Locate the cell with the specified text and output its (X, Y) center coordinate. 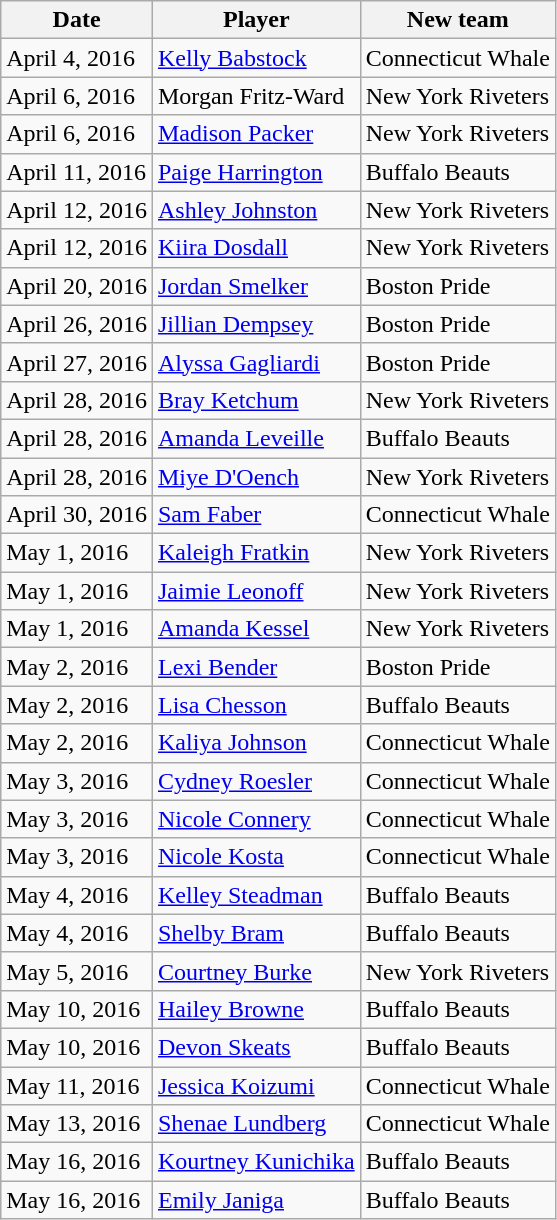
Hailey Browne (256, 1009)
Emily Janiga (256, 1200)
Shenae Lundberg (256, 1124)
Lexi Bender (256, 667)
Player (256, 20)
May 13, 2016 (77, 1124)
Paige Harrington (256, 172)
April 27, 2016 (77, 362)
Amanda Leveille (256, 438)
Cydney Roesler (256, 781)
Kelley Steadman (256, 895)
Devon Skeats (256, 1047)
Jordan Smelker (256, 286)
Kelly Babstock (256, 58)
Nicole Kosta (256, 857)
Kaliya Johnson (256, 743)
May 11, 2016 (77, 1085)
Ashley Johnston (256, 210)
Date (77, 20)
April 20, 2016 (77, 286)
April 30, 2016 (77, 515)
Miye D'Oench (256, 477)
April 26, 2016 (77, 324)
Lisa Chesson (256, 705)
Morgan Fritz-Ward (256, 96)
May 5, 2016 (77, 971)
Shelby Bram (256, 933)
April 11, 2016 (77, 172)
Bray Ketchum (256, 400)
Amanda Kessel (256, 629)
Kiira Dosdall (256, 248)
Sam Faber (256, 515)
April 4, 2016 (77, 58)
New team (458, 20)
Jessica Koizumi (256, 1085)
Courtney Burke (256, 971)
Nicole Connery (256, 819)
Kourtney Kunichika (256, 1162)
Jaimie Leonoff (256, 591)
Jillian Dempsey (256, 324)
Madison Packer (256, 134)
Kaleigh Fratkin (256, 553)
Alyssa Gagliardi (256, 362)
